Capture the cell that displays the provided text and extract its (X, Y) central coordinate. 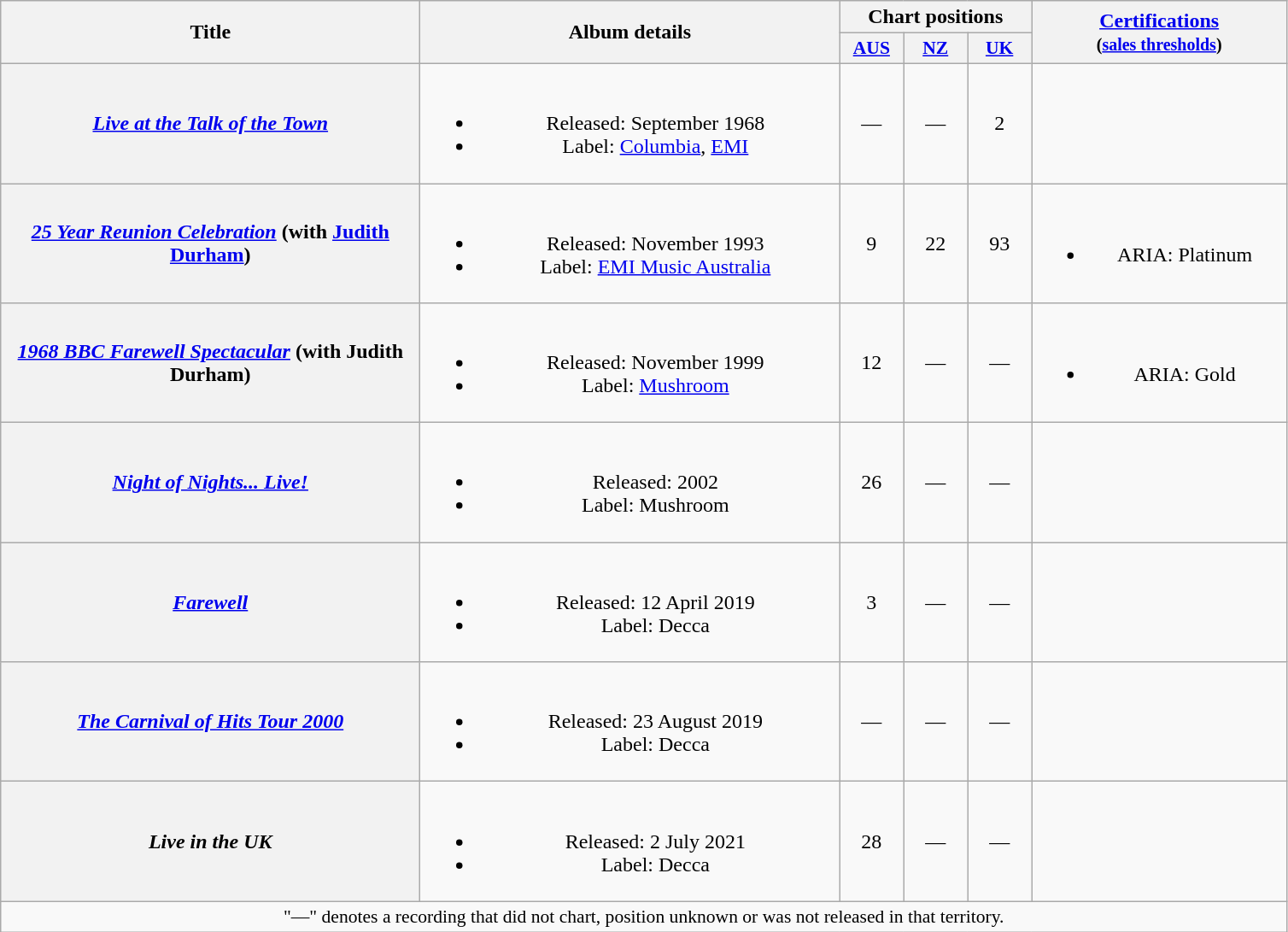
Album details (630, 32)
3 (871, 602)
Live at the Talk of the Town (210, 123)
AUS (871, 49)
Released: November 1999Label: Mushroom (630, 363)
1968 BBC Farewell Spectacular (with Judith Durham) (210, 363)
ARIA: Gold (1160, 363)
Farewell (210, 602)
22 (936, 243)
Released: 2002Label: Mushroom (630, 483)
"—" denotes a recording that did not chart, position unknown or was not released in that territory. (644, 917)
28 (871, 841)
Released: September 1968Label: Columbia, EMI (630, 123)
Night of Nights... Live! (210, 483)
Released: 2 July 2021Label: Decca (630, 841)
ARIA: Platinum (1160, 243)
12 (871, 363)
NZ (936, 49)
Released: 23 August 2019Label: Decca (630, 722)
9 (871, 243)
Chart positions (936, 17)
Released: November 1993Label: EMI Music Australia (630, 243)
25 Year Reunion Celebration (with Judith Durham) (210, 243)
UK (999, 49)
26 (871, 483)
Title (210, 32)
93 (999, 243)
Released: 12 April 2019Label: Decca (630, 602)
Live in the UK (210, 841)
Certifications(sales thresholds) (1160, 32)
2 (999, 123)
The Carnival of Hits Tour 2000 (210, 722)
